Extract the [x, y] coordinate from the center of the cell holding the provided text.  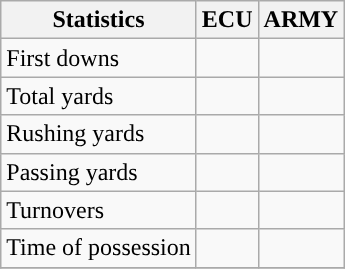
Time of possession [99, 248]
Turnovers [99, 210]
ARMY [301, 20]
ECU [227, 20]
Rushing yards [99, 134]
First downs [99, 58]
Passing yards [99, 172]
Total yards [99, 96]
Statistics [99, 20]
